Provide the [x, y] coordinate of the cell's center where the given text is located.  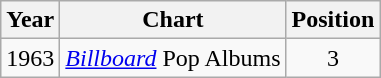
Billboard Pop Albums [173, 58]
Chart [173, 20]
1963 [30, 58]
Year [30, 20]
Position [333, 20]
3 [333, 58]
